Scan for the cell matching the given text and deliver its [x, y] coordinate at center. 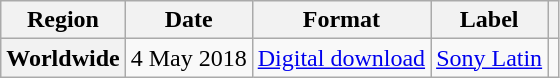
Label [490, 20]
Format [341, 20]
Date [188, 20]
Sony Latin [490, 58]
4 May 2018 [188, 58]
Worldwide [63, 58]
Region [63, 20]
Digital download [341, 58]
